Return [x, y] of the center of cell containing provided text 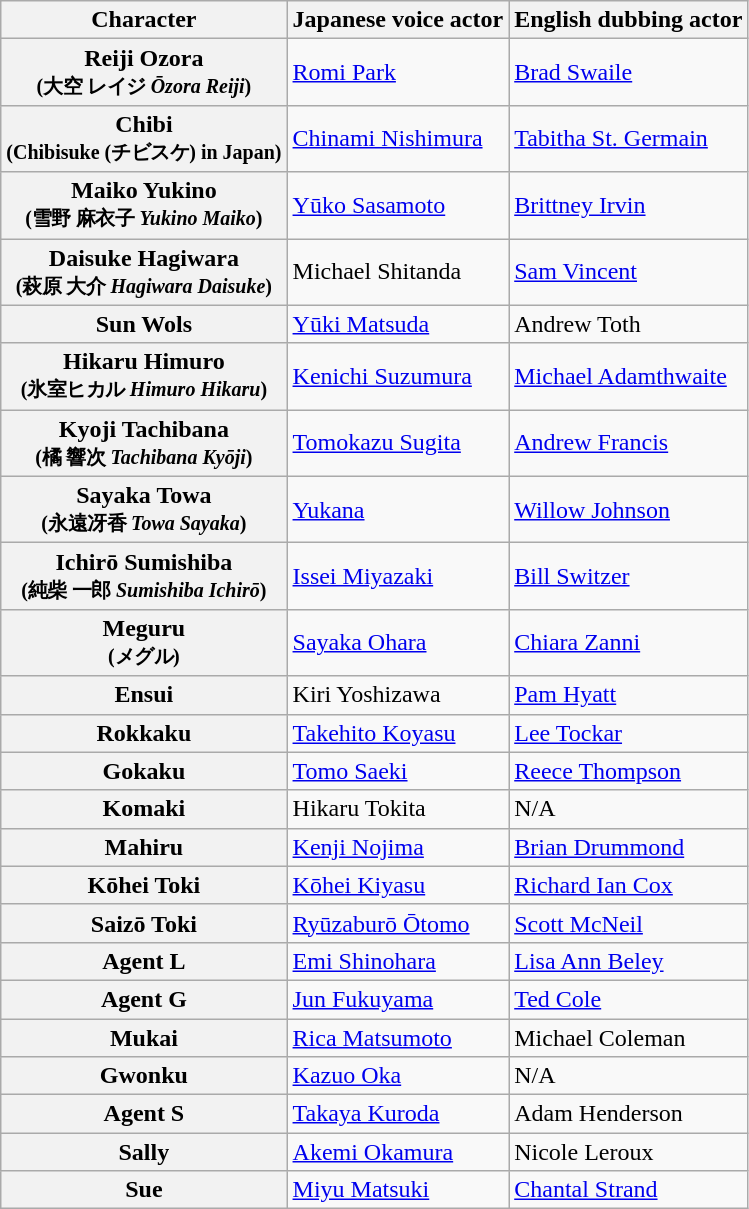
Ryūzaburō Ōtomo [398, 923]
Lisa Ann Beley [628, 961]
Gokaku [144, 771]
Nicole Leroux [628, 1152]
Sayaka Towa(永遠冴香 Towa Sayaka) [144, 510]
Michael Adamthwaite [628, 376]
Chinami Nishimura [398, 138]
Agent S [144, 1114]
Miyu Matsuki [398, 1190]
Andrew Francis [628, 444]
Sue [144, 1190]
Chantal Strand [628, 1190]
Sayaka Ohara [398, 642]
Yukana [398, 510]
Kenichi Suzumura [398, 376]
Tomo Saeki [398, 771]
Emi Shinohara [398, 961]
Reiji Ozora(大空 レイジ Ōzora Reiji) [144, 72]
Brad Swaile [628, 72]
Tabitha St. Germain [628, 138]
Michael Shitanda [398, 272]
Adam Henderson [628, 1114]
Issei Miyazaki [398, 576]
Sun Wols [144, 324]
Richard Ian Cox [628, 885]
Kazuo Oka [398, 1076]
Akemi Okamura [398, 1152]
Tomokazu Sugita [398, 444]
Kyoji Tachibana(橘 響次 Tachibana Kyōji) [144, 444]
Kiri Yoshizawa [398, 695]
Gwonku [144, 1076]
Kenji Nojima [398, 847]
Ensui [144, 695]
Saizō Toki [144, 923]
Maiko Yukino(雪野 麻衣子 Yukino Maiko) [144, 206]
Agent L [144, 961]
Rica Matsumoto [398, 1037]
Meguru(メグル) [144, 642]
Yūki Matsuda [398, 324]
English dubbing actor [628, 20]
Andrew Toth [628, 324]
Jun Fukuyama [398, 999]
Reece Thompson [628, 771]
Agent G [144, 999]
Michael Coleman [628, 1037]
Brittney Irvin [628, 206]
Scott McNeil [628, 923]
Komaki [144, 809]
Sally [144, 1152]
Rokkaku [144, 733]
Romi Park [398, 72]
Character [144, 20]
Lee Tockar [628, 733]
Chiara Zanni [628, 642]
Yūko Sasamoto [398, 206]
Mahiru [144, 847]
Takehito Koyasu [398, 733]
Ichirō Sumishiba(純柴 一郎 Sumishiba Ichirō) [144, 576]
Brian Drummond [628, 847]
Daisuke Hagiwara(萩原 大介 Hagiwara Daisuke) [144, 272]
Kōhei Toki [144, 885]
Chibi(Chibisuke (チビスケ) in Japan) [144, 138]
Bill Switzer [628, 576]
Pam Hyatt [628, 695]
Japanese voice actor [398, 20]
Sam Vincent [628, 272]
Mukai [144, 1037]
Willow Johnson [628, 510]
Hikaru Tokita [398, 809]
Takaya Kuroda [398, 1114]
Hikaru Himuro(氷室ヒカル Himuro Hikaru) [144, 376]
Ted Cole [628, 999]
Kōhei Kiyasu [398, 885]
